Output the [X, Y] coordinate of the center of the cell containing the given text.  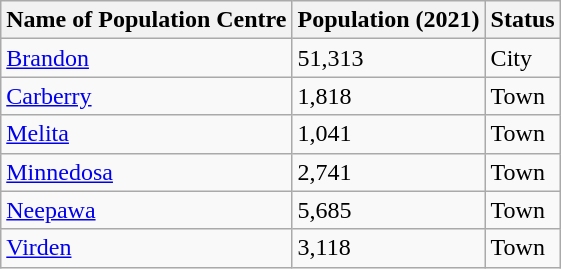
Carberry [146, 96]
51,313 [388, 58]
Status [522, 20]
Melita [146, 134]
3,118 [388, 248]
Population (2021) [388, 20]
Virden [146, 248]
1,818 [388, 96]
Name of Population Centre [146, 20]
2,741 [388, 172]
1,041 [388, 134]
Brandon [146, 58]
5,685 [388, 210]
Neepawa [146, 210]
City [522, 58]
Minnedosa [146, 172]
